From the cell containing the given text, extract its center point as (X, Y) coordinate. 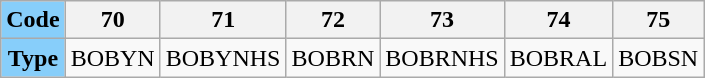
BOBRAL (558, 58)
71 (223, 20)
BOBRNHS (442, 58)
70 (112, 20)
74 (558, 20)
73 (442, 20)
72 (333, 20)
Type (33, 58)
BOBYNHS (223, 58)
75 (658, 20)
Code (33, 20)
BOBSN (658, 58)
BOBYN (112, 58)
BOBRN (333, 58)
